Return (X, Y) of the center of cell containing provided text 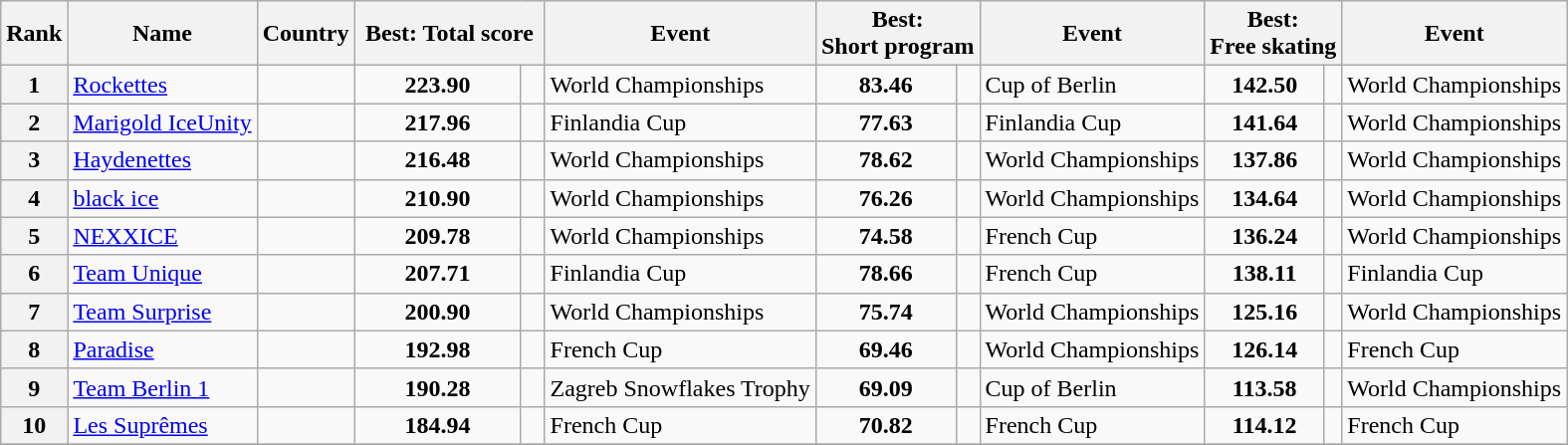
1 (34, 85)
75.74 (886, 312)
4 (34, 198)
78.62 (886, 160)
Team Surprise (162, 312)
Country (306, 34)
Les Suprêmes (162, 425)
Team Unique (162, 274)
8 (34, 349)
9 (34, 387)
142.50 (1264, 85)
Paradise (162, 349)
223.90 (438, 85)
Zagreb Snowflakes Trophy (680, 387)
Name (162, 34)
200.90 (438, 312)
113.58 (1264, 387)
black ice (162, 198)
184.94 (438, 425)
192.98 (438, 349)
126.14 (1264, 349)
125.16 (1264, 312)
190.28 (438, 387)
74.58 (886, 236)
76.26 (886, 198)
77.63 (886, 122)
Haydenettes (162, 160)
216.48 (438, 160)
69.09 (886, 387)
138.11 (1264, 274)
5 (34, 236)
136.24 (1264, 236)
69.46 (886, 349)
137.86 (1264, 160)
2 (34, 122)
78.66 (886, 274)
207.71 (438, 274)
6 (34, 274)
Best: Total score (450, 34)
Team Berlin 1 (162, 387)
209.78 (438, 236)
Marigold IceUnity (162, 122)
114.12 (1264, 425)
210.90 (438, 198)
70.82 (886, 425)
141.64 (1264, 122)
134.64 (1264, 198)
Best: Free skating (1273, 34)
217.96 (438, 122)
83.46 (886, 85)
3 (34, 160)
NEXXICE (162, 236)
Rockettes (162, 85)
Best: Short program (898, 34)
10 (34, 425)
7 (34, 312)
Rank (34, 34)
